Find where the given text appears and provide that cell's center as (X, Y) coordinate. 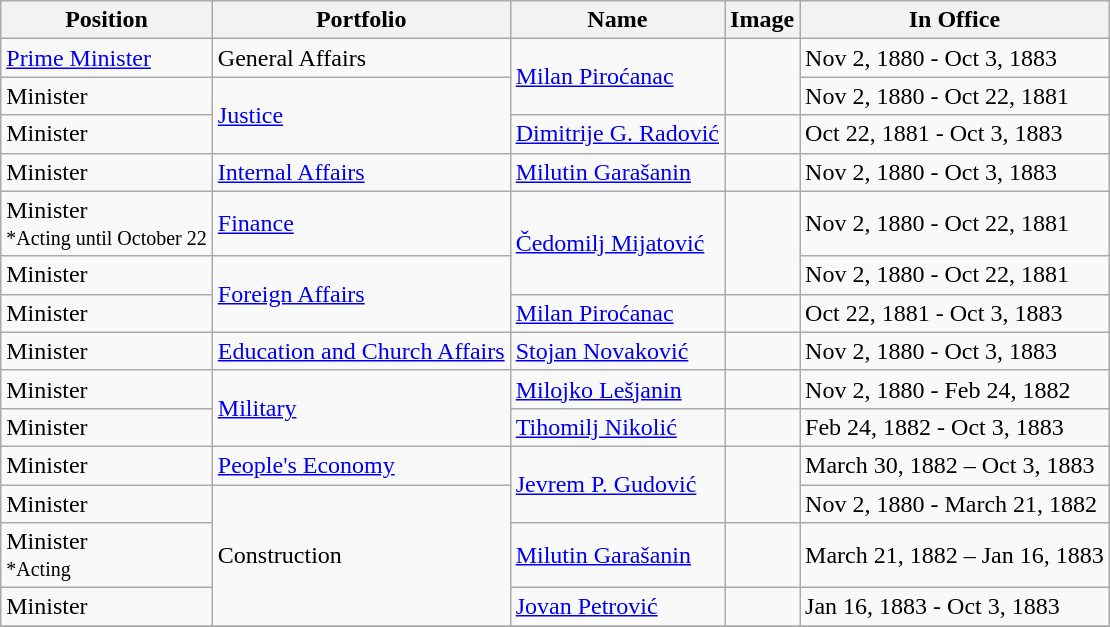
Construction (361, 554)
Internal Affairs (361, 172)
March 30, 1882 – Oct 3, 1883 (955, 465)
Nov 2, 1880 - Feb 24, 1882 (955, 389)
Image (762, 20)
Tihomilj Nikolić (617, 427)
Jan 16, 1883 - Oct 3, 1883 (955, 607)
Military (361, 408)
Foreign Affairs (361, 294)
Čedomilj Mijatović (617, 242)
Feb 24, 1882 - Oct 3, 1883 (955, 427)
Position (107, 20)
Finance (361, 224)
Stojan Novaković (617, 351)
General Affairs (361, 58)
Prime Minister (107, 58)
Milojko Lešjanin (617, 389)
Name (617, 20)
In Office (955, 20)
Minister*Acting (107, 556)
Nov 2, 1880 - March 21, 1882 (955, 503)
Justice (361, 115)
Minister*Acting until October 22 (107, 224)
Portfolio (361, 20)
March 21, 1882 – Jan 16, 1883 (955, 556)
Dimitrije G. Radović (617, 134)
Jovan Petrović (617, 607)
Jevrem P. Gudović (617, 484)
People's Economy (361, 465)
Education and Church Affairs (361, 351)
